Output the (x, y) coordinate of the center of the cell containing the given text.  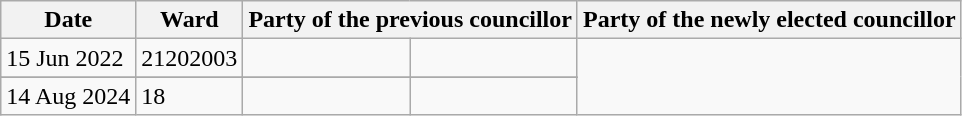
18 (190, 96)
14 Aug 2024 (68, 96)
Ward (190, 20)
21202003 (190, 58)
15 Jun 2022 (68, 58)
Party of the newly elected councillor (769, 20)
Date (68, 20)
Party of the previous councillor (410, 20)
